Return (x, y) of the center of cell containing provided text 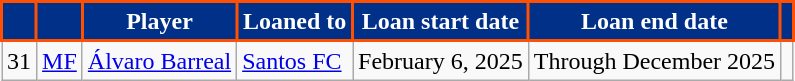
Player (159, 22)
MF (60, 60)
Loan end date (654, 22)
Álvaro Barreal (159, 60)
Loan start date (441, 22)
Through December 2025 (654, 60)
31 (20, 60)
February 6, 2025 (441, 60)
Loaned to (295, 22)
Santos FC (295, 60)
